Output the [X, Y] coordinate of the center of the cell containing the given text.  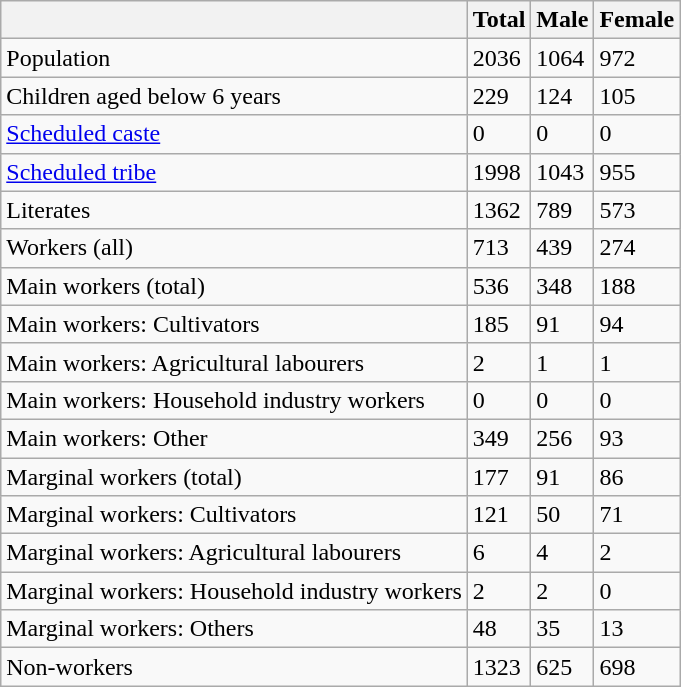
50 [562, 515]
188 [637, 286]
955 [637, 172]
536 [499, 286]
2036 [499, 58]
177 [499, 477]
713 [499, 248]
48 [499, 629]
698 [637, 667]
274 [637, 248]
71 [637, 515]
Children aged below 6 years [234, 96]
Population [234, 58]
6 [499, 553]
124 [562, 96]
Main workers: Agricultural labourers [234, 362]
Total [499, 20]
1998 [499, 172]
1043 [562, 172]
Marginal workers: Agricultural labourers [234, 553]
573 [637, 210]
93 [637, 438]
439 [562, 248]
Marginal workers: Others [234, 629]
1064 [562, 58]
Main workers: Household industry workers [234, 400]
349 [499, 438]
348 [562, 286]
1323 [499, 667]
Literates [234, 210]
Female [637, 20]
229 [499, 96]
Scheduled caste [234, 134]
Male [562, 20]
789 [562, 210]
35 [562, 629]
86 [637, 477]
625 [562, 667]
Scheduled tribe [234, 172]
121 [499, 515]
4 [562, 553]
1362 [499, 210]
Main workers: Cultivators [234, 324]
Workers (all) [234, 248]
Main workers (total) [234, 286]
Marginal workers: Household industry workers [234, 591]
94 [637, 324]
105 [637, 96]
185 [499, 324]
Marginal workers: Cultivators [234, 515]
Main workers: Other [234, 438]
972 [637, 58]
256 [562, 438]
13 [637, 629]
Marginal workers (total) [234, 477]
Non-workers [234, 667]
